Return [X, Y] of the center of cell containing provided text 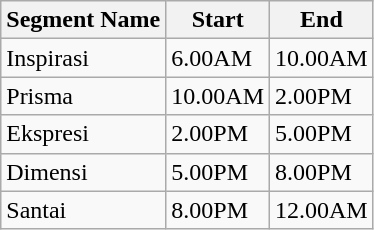
12.00AM [322, 210]
End [322, 20]
Start [218, 20]
6.00AM [218, 58]
Santai [84, 210]
Inspirasi [84, 58]
Dimensi [84, 172]
Segment Name [84, 20]
Ekspresi [84, 134]
Prisma [84, 96]
